Capture the cell that displays the provided text and extract its [X, Y] central coordinate. 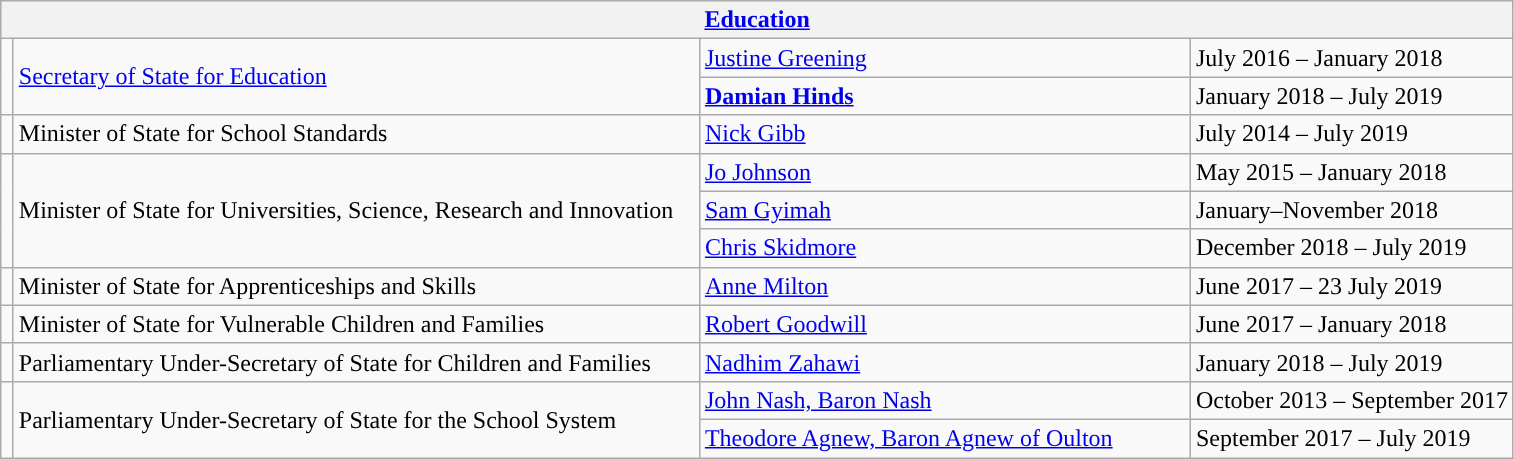
Robert Goodwill [944, 324]
Secretary of State for Education [356, 77]
June 2017 – January 2018 [1352, 324]
Education [758, 20]
Parliamentary Under-Secretary of State for the School System [356, 419]
September 2017 – July 2019 [1352, 438]
May 2015 – January 2018 [1352, 172]
Nick Gibb [944, 134]
January–November 2018 [1352, 210]
July 2014 – July 2019 [1352, 134]
Minister of State for Vulnerable Children and Families [356, 324]
June 2017 – 23 July 2019 [1352, 286]
John Nash, Baron Nash [944, 400]
Minister of State for School Standards [356, 134]
Damian Hinds [944, 96]
July 2016 – January 2018 [1352, 58]
Parliamentary Under-Secretary of State for Children and Families [356, 362]
Theodore Agnew, Baron Agnew of Oulton [944, 438]
Sam Gyimah [944, 210]
Anne Milton [944, 286]
Minister of State for Universities, Science, Research and Innovation [356, 210]
Jo Johnson [944, 172]
Nadhim Zahawi [944, 362]
Minister of State for Apprenticeships and Skills [356, 286]
December 2018 – July 2019 [1352, 248]
Chris Skidmore [944, 248]
Justine Greening [944, 58]
October 2013 – September 2017 [1352, 400]
